Return the (x, y) coordinate for the center point of the cell that contains the specified text.  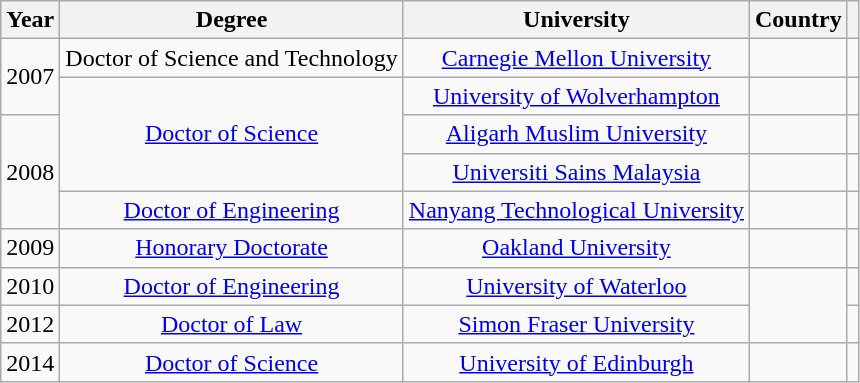
Country (799, 20)
Carnegie Mellon University (576, 58)
2008 (30, 172)
University of Edinburgh (576, 362)
University of Waterloo (576, 286)
Doctor of Law (232, 324)
2010 (30, 286)
Oakland University (576, 248)
2009 (30, 248)
Simon Fraser University (576, 324)
Honorary Doctorate (232, 248)
2012 (30, 324)
Aligarh Muslim University (576, 134)
University of Wolverhampton (576, 96)
2014 (30, 362)
Year (30, 20)
2007 (30, 77)
Doctor of Science and Technology (232, 58)
Degree (232, 20)
Nanyang Technological University (576, 210)
University (576, 20)
Universiti Sains Malaysia (576, 172)
